For the text-containing cell, return its midpoint in (X, Y) coordinate format. 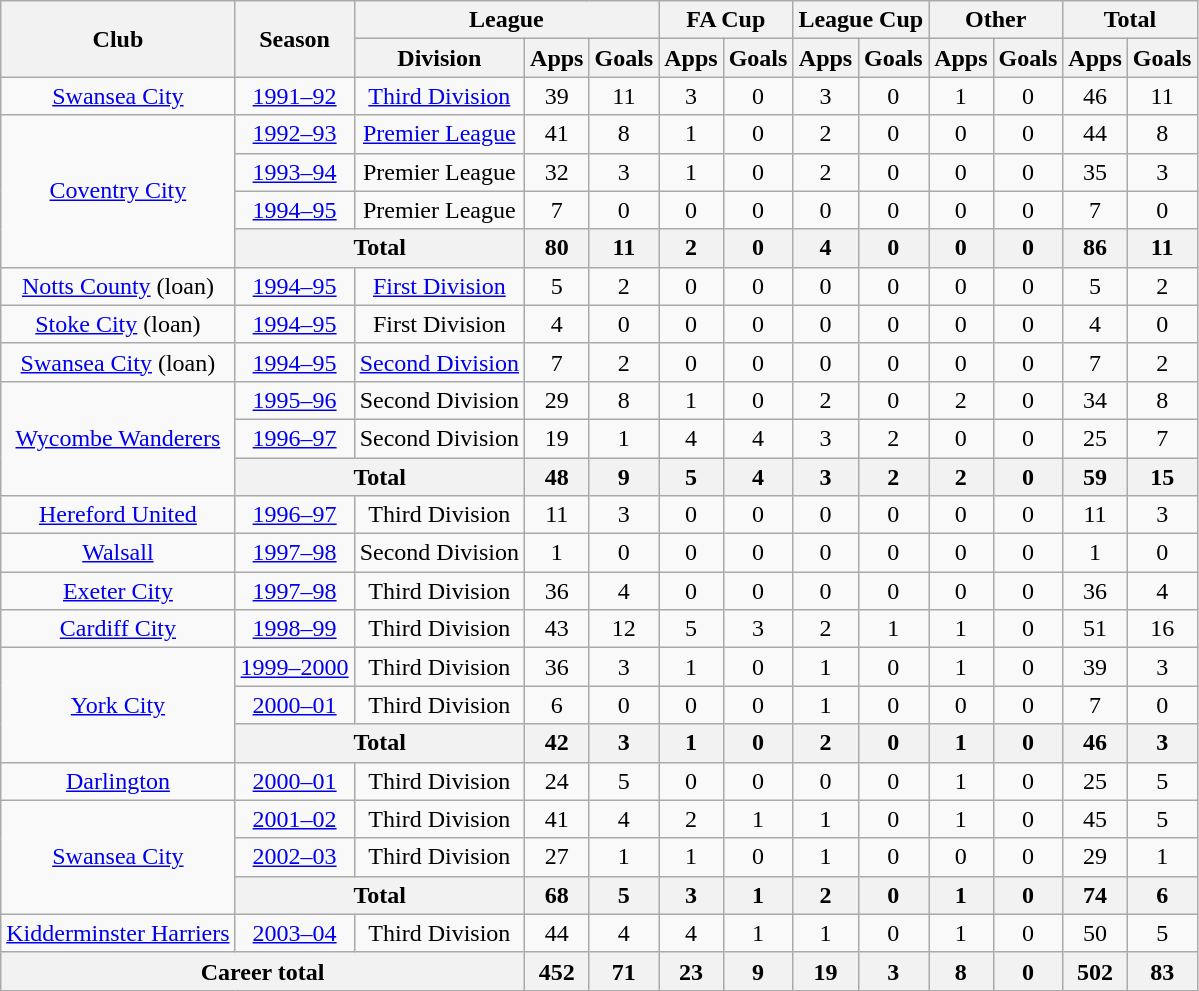
68 (557, 895)
Other (996, 20)
2001–02 (294, 819)
Darlington (118, 781)
1991–92 (294, 96)
Kidderminster Harriers (118, 933)
1992–93 (294, 134)
Division (439, 58)
2003–04 (294, 933)
FA Cup (726, 20)
59 (1095, 477)
Hereford United (118, 515)
27 (557, 857)
Walsall (118, 553)
12 (624, 629)
Career total (263, 971)
15 (1162, 477)
Exeter City (118, 591)
1999–2000 (294, 667)
1998–99 (294, 629)
23 (691, 971)
34 (1095, 400)
51 (1095, 629)
43 (557, 629)
Stoke City (loan) (118, 324)
1993–94 (294, 172)
Season (294, 39)
2002–03 (294, 857)
Wycombe Wanderers (118, 438)
74 (1095, 895)
83 (1162, 971)
Cardiff City (118, 629)
1995–96 (294, 400)
York City (118, 705)
86 (1095, 248)
Club (118, 39)
24 (557, 781)
16 (1162, 629)
42 (557, 743)
452 (557, 971)
Swansea City (loan) (118, 362)
32 (557, 172)
502 (1095, 971)
80 (557, 248)
Coventry City (118, 191)
71 (624, 971)
35 (1095, 172)
50 (1095, 933)
League Cup (861, 20)
League (506, 20)
Notts County (loan) (118, 286)
45 (1095, 819)
48 (557, 477)
